From the cell containing the given text, extract its center point as (X, Y) coordinate. 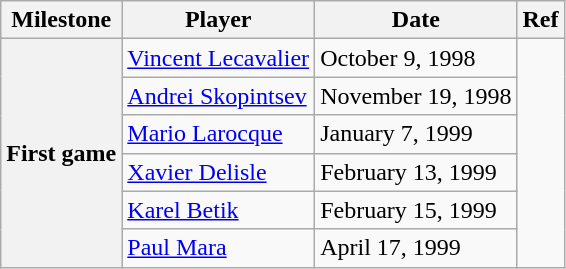
October 9, 1998 (416, 58)
November 19, 1998 (416, 96)
Vincent Lecavalier (218, 58)
First game (62, 153)
Milestone (62, 20)
Ref (540, 20)
April 17, 1999 (416, 248)
Andrei Skopintsev (218, 96)
Paul Mara (218, 248)
Karel Betik (218, 210)
Player (218, 20)
Xavier Delisle (218, 172)
February 13, 1999 (416, 172)
Date (416, 20)
January 7, 1999 (416, 134)
February 15, 1999 (416, 210)
Mario Larocque (218, 134)
